Determine the (X, Y) coordinate at the center of the cell enclosing the given text.  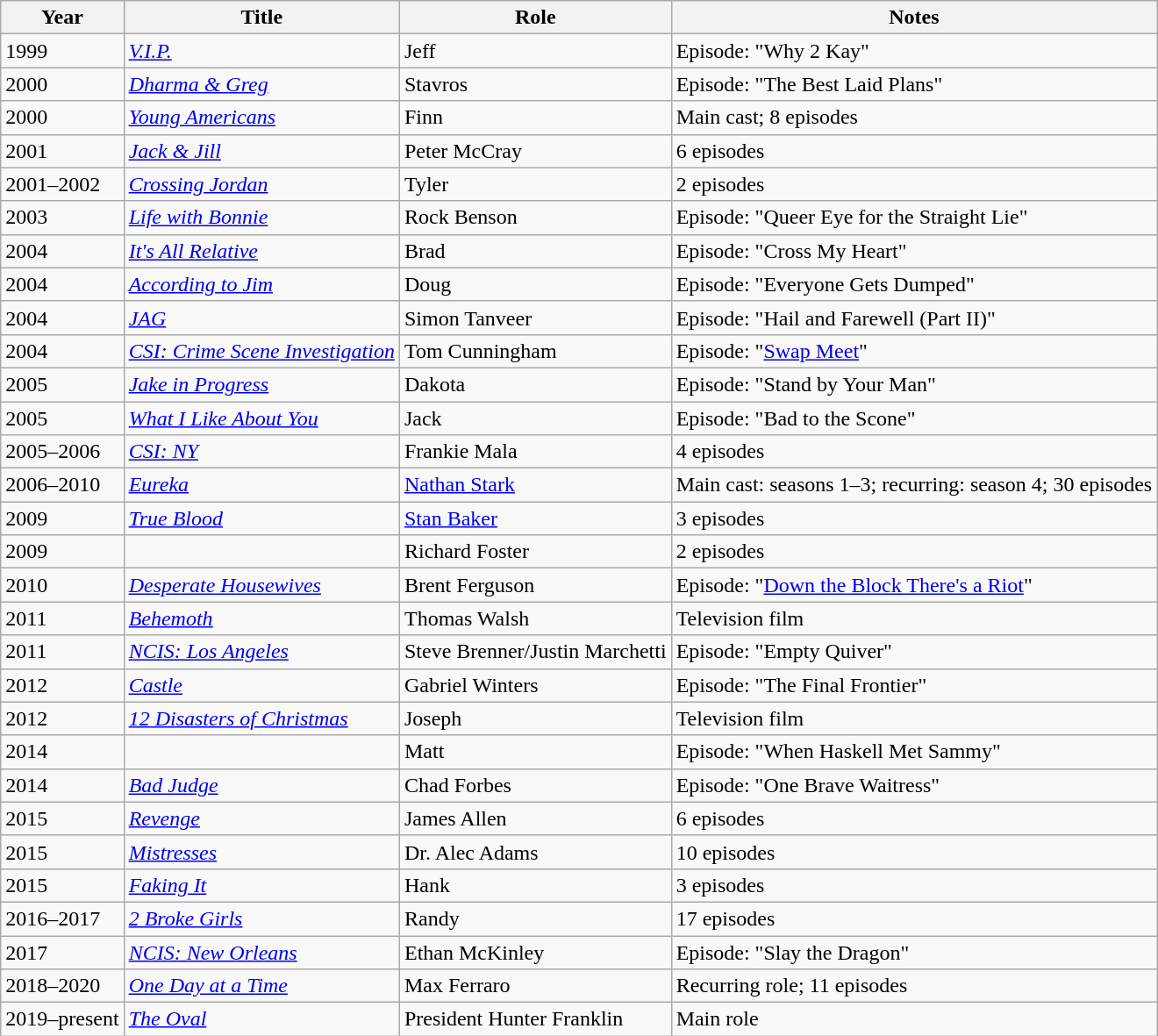
Jack & Jill (261, 151)
Episode: "Hail and Farewell (Part II)" (914, 318)
JAG (261, 318)
Frankie Mala (535, 452)
CSI: Crime Scene Investigation (261, 351)
2003 (62, 218)
According to Jim (261, 284)
Episode: "One Brave Waitress" (914, 785)
Notes (914, 18)
Year (62, 18)
2017 (62, 952)
4 episodes (914, 452)
Behemoth (261, 618)
Mistresses (261, 852)
Joseph (535, 718)
Steve Brenner/Justin Marchetti (535, 652)
Episode: "Stand by Your Man" (914, 384)
2 Broke Girls (261, 918)
1999 (62, 51)
What I Like About You (261, 418)
Desperate Housewives (261, 585)
2001 (62, 151)
It's All Relative (261, 251)
12 Disasters of Christmas (261, 718)
Episode: "Everyone Gets Dumped" (914, 284)
Episode: "The Final Frontier" (914, 685)
Brad (535, 251)
Role (535, 18)
Episode: "Bad to the Scone" (914, 418)
One Day at a Time (261, 986)
Episode: "Down the Block There's a Riot" (914, 585)
Episode: "Queer Eye for the Straight Lie" (914, 218)
Episode: "Why 2 Kay" (914, 51)
2019–present (62, 1019)
Main role (914, 1019)
Main cast: seasons 1–3; recurring: season 4; 30 episodes (914, 485)
Max Ferraro (535, 986)
Jack (535, 418)
Crossing Jordan (261, 184)
Dr. Alec Adams (535, 852)
Rock Benson (535, 218)
Title (261, 18)
Hank (535, 885)
Revenge (261, 818)
Finn (535, 118)
Randy (535, 918)
17 episodes (914, 918)
Tom Cunningham (535, 351)
Chad Forbes (535, 785)
Matt (535, 752)
Stan Baker (535, 518)
CSI: NY (261, 452)
True Blood (261, 518)
Jake in Progress (261, 384)
Ethan McKinley (535, 952)
Episode: "The Best Laid Plans" (914, 84)
Dakota (535, 384)
Episode: "Swap Meet" (914, 351)
2005–2006 (62, 452)
Gabriel Winters (535, 685)
Episode: "Cross My Heart" (914, 251)
2006–2010 (62, 485)
Dharma & Greg (261, 84)
Castle (261, 685)
Main cast; 8 episodes (914, 118)
Eureka (261, 485)
Simon Tanveer (535, 318)
2018–2020 (62, 986)
Peter McCray (535, 151)
2016–2017 (62, 918)
Tyler (535, 184)
Episode: "Empty Quiver" (914, 652)
President Hunter Franklin (535, 1019)
2001–2002 (62, 184)
V.I.P. (261, 51)
The Oval (261, 1019)
Young Americans (261, 118)
Thomas Walsh (535, 618)
Bad Judge (261, 785)
Faking It (261, 885)
Jeff (535, 51)
James Allen (535, 818)
2010 (62, 585)
Episode: "When Haskell Met Sammy" (914, 752)
Nathan Stark (535, 485)
Episode: "Slay the Dragon" (914, 952)
Recurring role; 11 episodes (914, 986)
Stavros (535, 84)
Doug (535, 284)
Life with Bonnie (261, 218)
NCIS: Los Angeles (261, 652)
Brent Ferguson (535, 585)
10 episodes (914, 852)
Richard Foster (535, 552)
NCIS: New Orleans (261, 952)
